Identify which cell holds the provided text, then report its [X, Y] central coordinate. 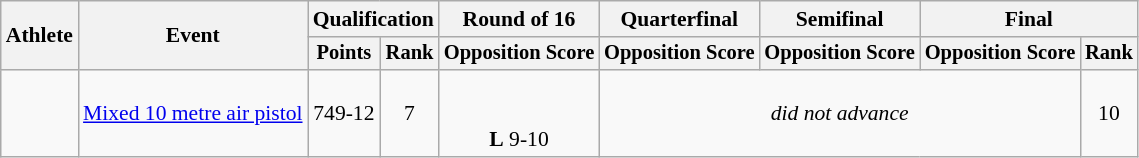
Athlete [40, 36]
Quarterfinal [679, 19]
L 9-10 [519, 114]
Points [344, 54]
Round of 16 [519, 19]
10 [1109, 114]
7 [410, 114]
Qualification [374, 19]
Semifinal [839, 19]
Final [1029, 19]
Mixed 10 metre air pistol [193, 114]
Event [193, 36]
did not advance [840, 114]
749-12 [344, 114]
